Detect which cell encompasses the target text, then output its [X, Y] center coordinate. 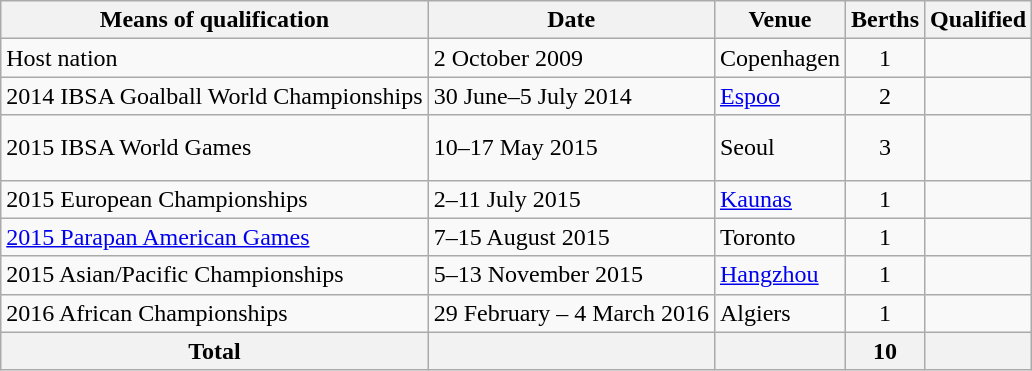
29 February – 4 March 2016 [571, 313]
Date [571, 20]
10–17 May 2015 [571, 148]
Kaunas [780, 199]
3 [884, 148]
2 [884, 96]
Algiers [780, 313]
Seoul [780, 148]
5–13 November 2015 [571, 275]
30 June–5 July 2014 [571, 96]
2015 Parapan American Games [214, 237]
Venue [780, 20]
7–15 August 2015 [571, 237]
Toronto [780, 237]
Espoo [780, 96]
Berths [884, 20]
2015 Asian/Pacific Championships [214, 275]
2015 IBSA World Games [214, 148]
Qualified [978, 20]
Host nation [214, 58]
2–11 July 2015 [571, 199]
2015 European Championships [214, 199]
Copenhagen [780, 58]
2014 IBSA Goalball World Championships [214, 96]
10 [884, 351]
Hangzhou [780, 275]
2 October 2009 [571, 58]
Total [214, 351]
Means of qualification [214, 20]
2016 African Championships [214, 313]
